Search for the cell housing the specified text and yield its [x, y] center coordinate. 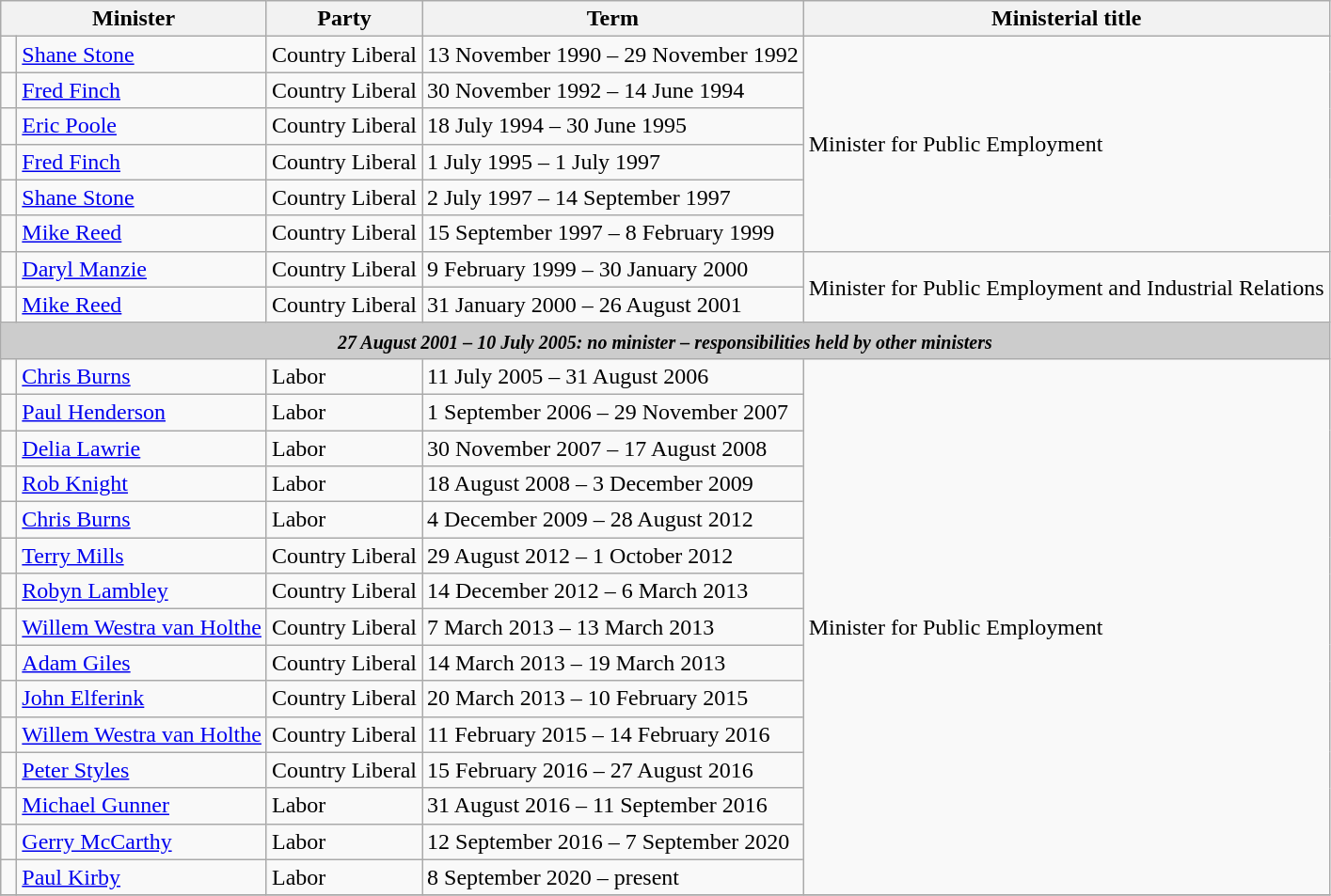
Paul Henderson [142, 412]
Gerry McCarthy [142, 841]
30 November 1992 – 14 June 1994 [612, 90]
2 July 1997 – 14 September 1997 [612, 197]
31 August 2016 – 11 September 2016 [612, 806]
9 February 1999 – 30 January 2000 [612, 269]
Terry Mills [142, 556]
Eric Poole [142, 126]
12 September 2016 – 7 September 2020 [612, 841]
15 February 2016 – 27 August 2016 [612, 770]
29 August 2012 – 1 October 2012 [612, 556]
11 February 2015 – 14 February 2016 [612, 734]
Minister for Public Employment and Industrial Relations [1067, 287]
13 November 1990 – 29 November 1992 [612, 55]
Minister [134, 19]
8 September 2020 – present [612, 877]
Daryl Manzie [142, 269]
Party [344, 19]
4 December 2009 – 28 August 2012 [612, 520]
1 July 1995 – 1 July 1997 [612, 162]
Paul Kirby [142, 877]
Term [612, 19]
31 January 2000 – 26 August 2001 [612, 305]
Michael Gunner [142, 806]
7 March 2013 – 13 March 2013 [612, 627]
18 August 2008 – 3 December 2009 [612, 484]
27 August 2001 – 10 July 2005: no minister – responsibilities held by other ministers [665, 340]
14 December 2012 – 6 March 2013 [612, 591]
Ministerial title [1067, 19]
Adam Giles [142, 663]
Peter Styles [142, 770]
14 March 2013 – 19 March 2013 [612, 663]
Robyn Lambley [142, 591]
Rob Knight [142, 484]
Delia Lawrie [142, 448]
18 July 1994 – 30 June 1995 [612, 126]
20 March 2013 – 10 February 2015 [612, 699]
15 September 1997 – 8 February 1999 [612, 233]
11 July 2005 – 31 August 2006 [612, 376]
1 September 2006 – 29 November 2007 [612, 412]
30 November 2007 – 17 August 2008 [612, 448]
John Elferink [142, 699]
